Capture the cell that displays the provided text and extract its [X, Y] central coordinate. 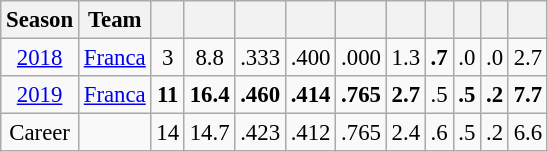
7.7 [528, 95]
.412 [310, 133]
Season [40, 20]
Career [40, 133]
2018 [40, 58]
.414 [310, 95]
.333 [260, 58]
.460 [260, 95]
.7 [439, 58]
16.4 [209, 95]
3 [168, 58]
14 [168, 133]
Team [114, 20]
14.7 [209, 133]
8.8 [209, 58]
.6 [439, 133]
.000 [361, 58]
2019 [40, 95]
.423 [260, 133]
6.6 [528, 133]
11 [168, 95]
.400 [310, 58]
1.3 [406, 58]
2.4 [406, 133]
